Locate the cell with the specified text and output its (x, y) center coordinate. 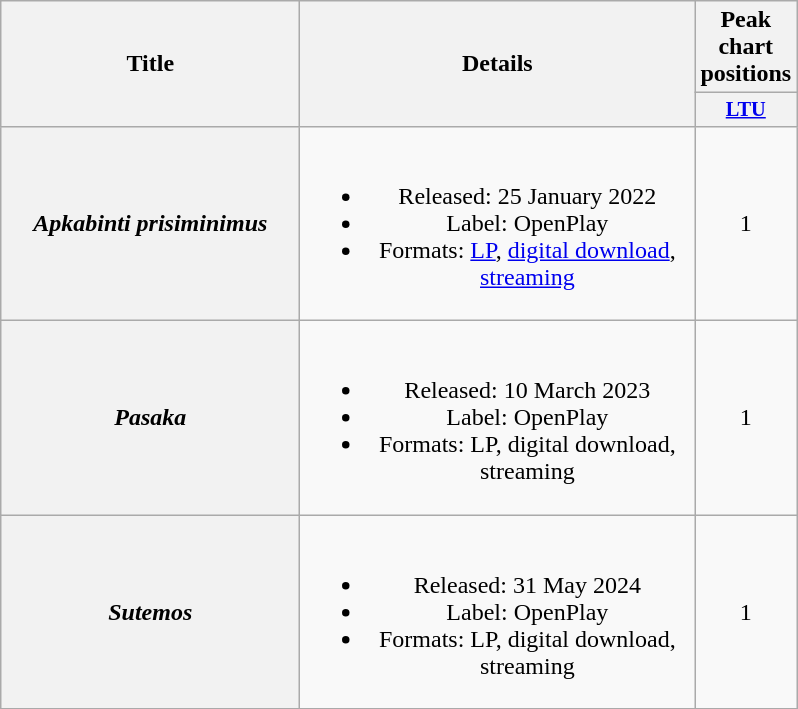
Title (150, 64)
Sutemos (150, 612)
Released: 25 January 2022Label: OpenPlayFormats: LP, digital download, streaming (498, 223)
LTU (746, 110)
Peak chart positions (746, 47)
Apkabinti prisiminimus (150, 223)
Released: 31 May 2024Label: OpenPlayFormats: LP, digital download, streaming (498, 612)
Released: 10 March 2023Label: OpenPlayFormats: LP, digital download, streaming (498, 418)
Pasaka (150, 418)
Details (498, 64)
